For the text-containing cell, return its midpoint in (x, y) coordinate format. 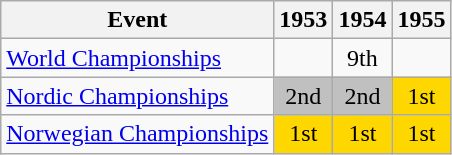
1954 (362, 20)
Nordic Championships (138, 96)
World Championships (138, 58)
1955 (422, 20)
9th (362, 58)
Event (138, 20)
Norwegian Championships (138, 134)
1953 (304, 20)
